For the text-containing cell, return its midpoint in (x, y) coordinate format. 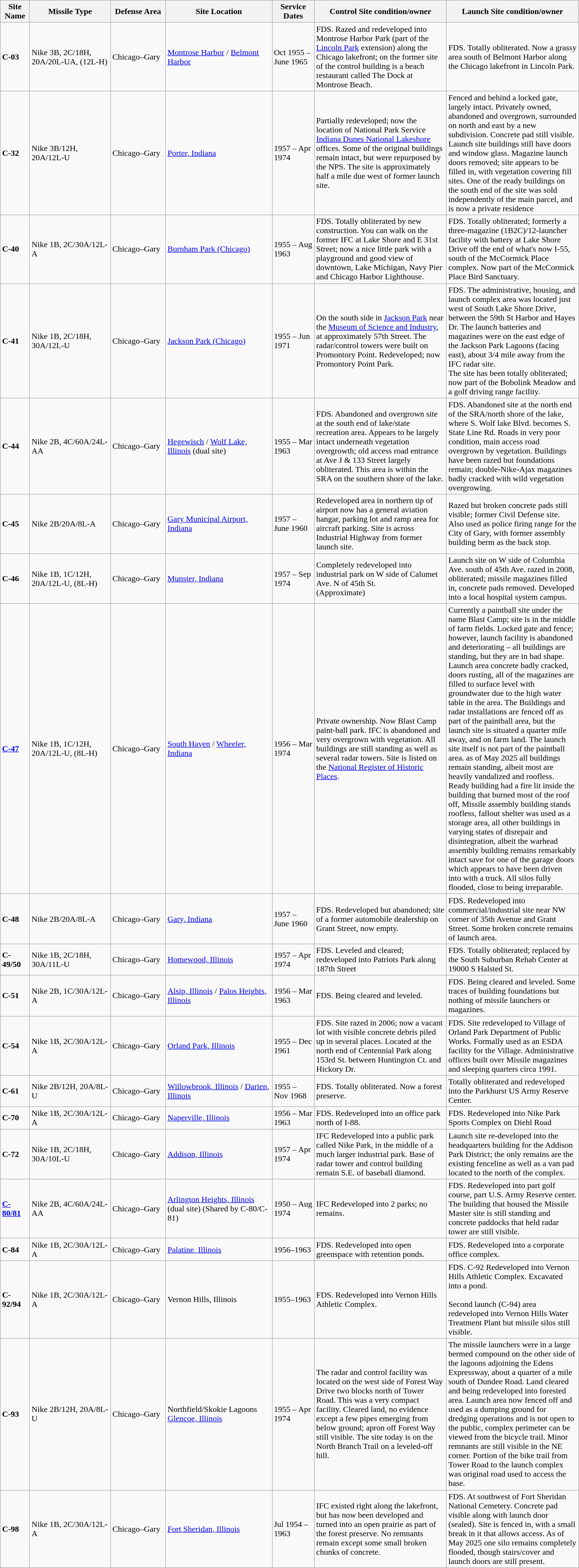
Site Location (219, 12)
Nike 3B, 2C/18H, 20A/20L-UA, (12L-H) (70, 57)
C-93 (15, 1414)
Jackson Park (Chicago) (219, 341)
1955 – Dec 1961 (293, 1045)
1957 – Sep 1974 (293, 578)
FDS. Leveled and cleared; redeveloped into Patriots Park along 187th Street (381, 959)
FDS. Totally obliterated; replaced by the South Suburban Rehab Center at 19000 S Halsted St. (513, 959)
C-40 (15, 249)
Porter, Indiana (219, 153)
C-48 (15, 919)
C-92/94 (15, 1299)
1955 – Aug 1963 (293, 249)
C-44 (15, 446)
FDS. Redeveloped into commercial/industrial site near NW corner of 35th Avenue and Grant Street. Some broken concrete remains of launch area. (513, 919)
Totally obliterated and redeveloped into the Parkhurst US Army Reserve Center. (513, 1091)
C-51 (15, 995)
Arlington Heights, Illinois (dual site) (Shared by C-80/C-81) (219, 1209)
C-03 (15, 57)
Fort Sheridan, Illinois (219, 1529)
FDS. Totally obliterated. Now a forest preserve. (381, 1091)
Service Dates (293, 12)
Oct 1955 – June 1965 (293, 57)
Munster, Indiana (219, 578)
C-49/50 (15, 959)
Vernon Hills, Illinois (219, 1299)
Palatine, Illinois (219, 1249)
1955 – Mar 1963 (293, 446)
1956 – Mar 1974 (293, 749)
C-54 (15, 1045)
C-47 (15, 749)
Nike 3B/12H, 20A/12L-U (70, 153)
Burnham Park (Chicago) (219, 249)
Naperville, Illinois (219, 1118)
Hegewisch / Wolf Lake, Illinois (dual site) (219, 446)
1950 – Aug 1974 (293, 1209)
IFC Redeveloped into 2 parks; no remains. (381, 1209)
Missile Type (70, 12)
Nike 1B, 2C/18H, 30A/12L-U (70, 341)
Alsip, Illinois / Palos Heights, Illinois (219, 995)
Site Name (15, 12)
C-61 (15, 1091)
Montrose Harbor / Belmont Harbor (219, 57)
FDS. Redeveloped into open greenspace with retention ponds. (381, 1249)
1956–1963 (293, 1249)
C-41 (15, 341)
Control Site condition/owner (381, 12)
FDS. Redeveloped into a corporate office complex. (513, 1249)
Gary Municipal Airport, Indiana (219, 524)
Launch Site condition/owner (513, 12)
1955 – Jun 1971 (293, 341)
FDS. Redeveloped into an office park north of I-88. (381, 1118)
C-70 (15, 1118)
Homewood, Illinois (219, 959)
FDS. Totally obliterated. Now a grassy area south of Belmont Harbor along the Chicago lakefront in Lincoln Park. (513, 57)
Completely redeveloped into industrial park on W side of Calumet Ave. N of 45th St. (Approximate) (381, 578)
Willowbrook, Illinois / Darien, Illinois (219, 1091)
FDS. Redeveloped but abandoned; site of a former automobile dealership on Grant Street, now empty. (381, 919)
FDS. Being cleared and leveled. Some traces of building foundations but nothing of missile launchers or magazines. (513, 995)
South Haven / Wheeler, Indiana (219, 749)
Nike 1B, 2C/18H, 30A/11L-U (70, 959)
Nike 1B, 2C/18H, 30A/10L-U (70, 1154)
FDS. Redeveloped into Nike Park Sports Complex on Diehl Road (513, 1118)
C-80/81 (15, 1209)
C-98 (15, 1529)
Gary, Indiana (219, 919)
1955 – Nov 1968 (293, 1091)
FDS. Redeveloped into Vernon Hills Athletic Complex. (381, 1299)
Nike 2B, 1C/30A/12L-A (70, 995)
C-72 (15, 1154)
1955–1963 (293, 1299)
C-45 (15, 524)
Northfield/Skokie Lagoons Glencoe, Illinois (219, 1414)
FDS. Being cleared and leveled. (381, 995)
C-46 (15, 578)
Defense Area (138, 12)
1955 – Apr 1974 (293, 1414)
Orland Park, Illinois (219, 1045)
Addison, Illinois (219, 1154)
Jul 1954 – 1963 (293, 1529)
C-84 (15, 1249)
C-32 (15, 153)
